For the text-containing cell, return its midpoint in (X, Y) coordinate format. 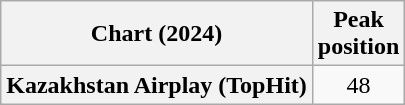
48 (358, 85)
Chart (2024) (157, 34)
Kazakhstan Airplay (TopHit) (157, 85)
Peakposition (358, 34)
